Detect which cell encompasses the target text, then output its (x, y) center coordinate. 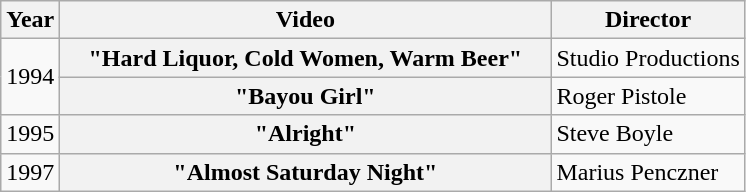
Roger Pistole (648, 96)
Video (306, 20)
"Almost Saturday Night" (306, 172)
"Bayou Girl" (306, 96)
1995 (30, 134)
"Alright" (306, 134)
Marius Penczner (648, 172)
"Hard Liquor, Cold Women, Warm Beer" (306, 58)
Year (30, 20)
1994 (30, 77)
1997 (30, 172)
Director (648, 20)
Studio Productions (648, 58)
Steve Boyle (648, 134)
